Determine the [X, Y] coordinate at the center of the cell enclosing the given text.  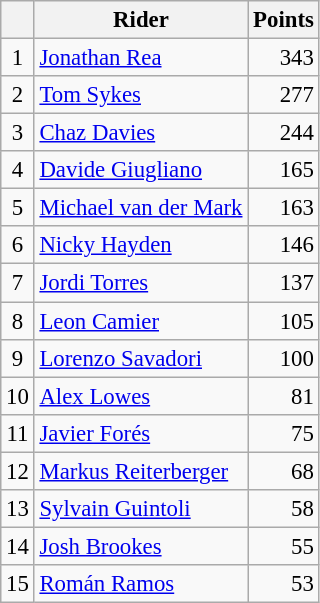
Chaz Davies [141, 133]
100 [284, 358]
Michael van der Mark [141, 208]
Nicky Hayden [141, 245]
12 [18, 471]
7 [18, 283]
165 [284, 170]
146 [284, 245]
277 [284, 95]
Josh Brookes [141, 546]
Jordi Torres [141, 283]
105 [284, 321]
Tom Sykes [141, 95]
Leon Camier [141, 321]
10 [18, 396]
1 [18, 58]
13 [18, 509]
8 [18, 321]
9 [18, 358]
Rider [141, 20]
53 [284, 584]
343 [284, 58]
Javier Forés [141, 433]
58 [284, 509]
2 [18, 95]
137 [284, 283]
15 [18, 584]
244 [284, 133]
6 [18, 245]
11 [18, 433]
Sylvain Guintoli [141, 509]
Jonathan Rea [141, 58]
Alex Lowes [141, 396]
55 [284, 546]
Davide Giugliano [141, 170]
4 [18, 170]
3 [18, 133]
Points [284, 20]
Román Ramos [141, 584]
163 [284, 208]
Lorenzo Savadori [141, 358]
Markus Reiterberger [141, 471]
68 [284, 471]
5 [18, 208]
75 [284, 433]
14 [18, 546]
81 [284, 396]
